Extract the (x, y) coordinate from the center of the cell holding the provided text.  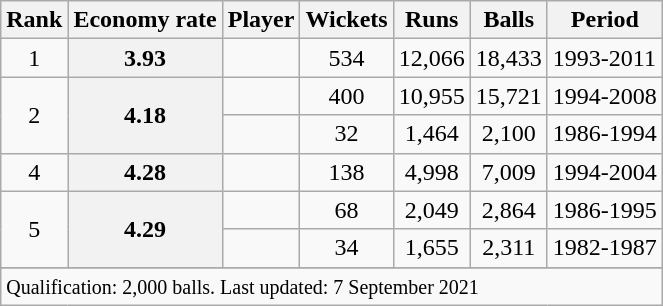
Rank (34, 20)
2 (34, 115)
Balls (508, 20)
5 (34, 229)
1994-2008 (604, 96)
34 (346, 248)
1982-1987 (604, 248)
1986-1994 (604, 134)
2,311 (508, 248)
Period (604, 20)
534 (346, 58)
4,998 (432, 172)
4.28 (145, 172)
68 (346, 210)
2,864 (508, 210)
Economy rate (145, 20)
Runs (432, 20)
1993-2011 (604, 58)
Qualification: 2,000 balls. Last updated: 7 September 2021 (332, 286)
10,955 (432, 96)
12,066 (432, 58)
Player (261, 20)
1994-2004 (604, 172)
32 (346, 134)
18,433 (508, 58)
7,009 (508, 172)
138 (346, 172)
400 (346, 96)
4.18 (145, 115)
4 (34, 172)
4.29 (145, 229)
3.93 (145, 58)
1,464 (432, 134)
2,100 (508, 134)
15,721 (508, 96)
2,049 (432, 210)
1,655 (432, 248)
1 (34, 58)
Wickets (346, 20)
1986-1995 (604, 210)
